Capture the cell that displays the provided text and extract its (x, y) central coordinate. 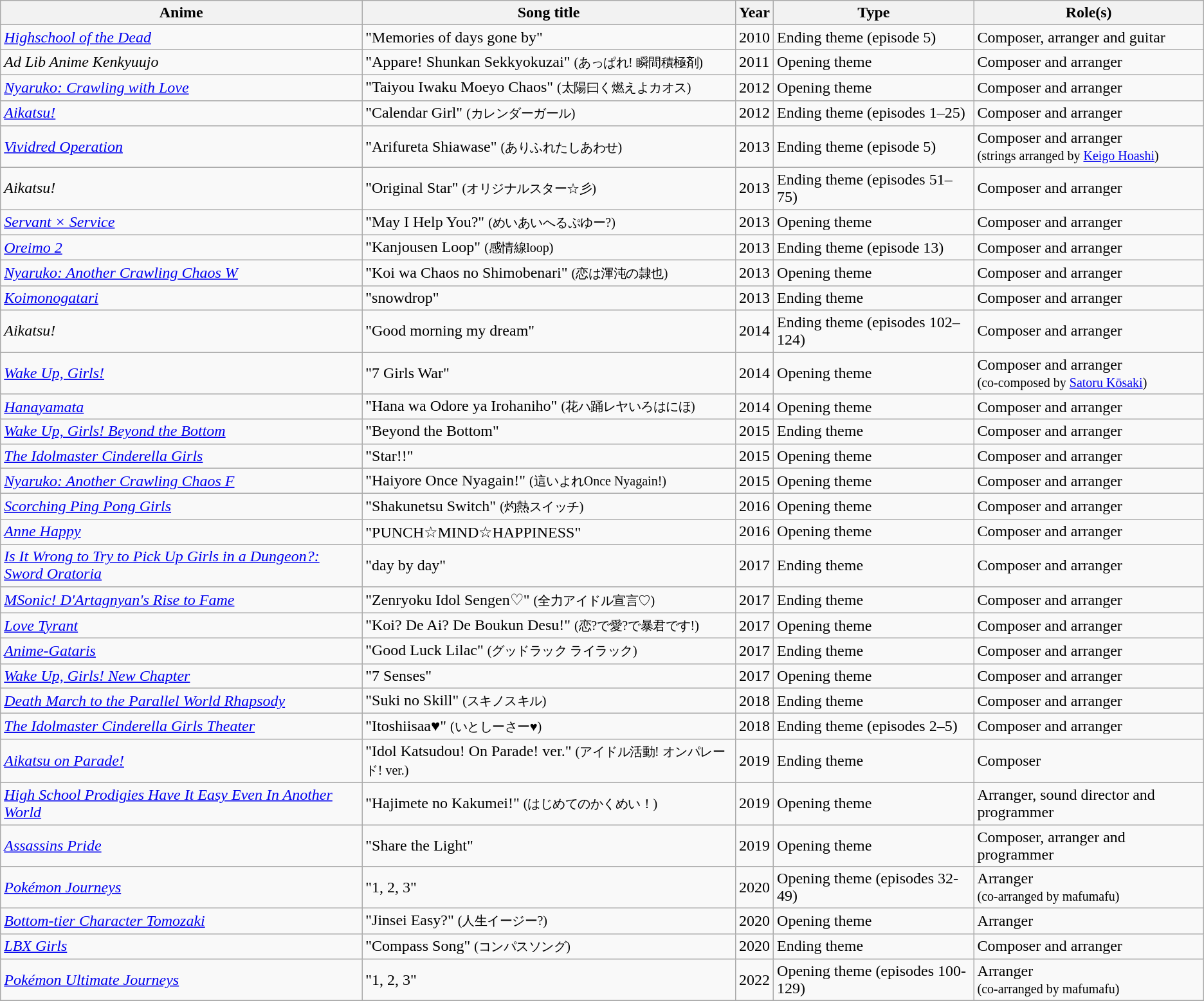
The Idolmaster Cinderella Girls Theater (181, 726)
High School Prodigies Have It Easy Even In Another World (181, 804)
"Taiyou Iwaku Moeyo Chaos" (太陽曰く燃えよカオス) (549, 87)
Aikatsu on Parade! (181, 761)
Koimonogatari (181, 298)
Oreimo 2 (181, 248)
Vividred Operation (181, 147)
"Arifureta Shiawase" (ありふれたしあわせ) (549, 147)
Is It Wrong to Try to Pick Up Girls in a Dungeon?: Sword Oratoria (181, 566)
Composer and arranger(co-composed by Satoru Kōsaki) (1088, 373)
Type (873, 13)
"day by day" (549, 566)
Pokémon Journeys (181, 887)
Highschool of the Dead (181, 37)
LBX Girls (181, 946)
Nyaruko: Another Crawling Chaos W (181, 273)
Ending theme (episode 13) (873, 248)
Composer, arranger and programmer (1088, 845)
"Idol Katsudou! On Parade! ver." (アイドル活動! オンパレード! ver.) (549, 761)
Year (754, 13)
"Hajimete no Kakumei!" (はじめてのかくめい！) (549, 804)
Composer, arranger and guitar (1088, 37)
Nyaruko: Crawling with Love (181, 87)
"Good Luck Lilac" (グッドラック ライラック) (549, 651)
Opening theme (episodes 100-129) (873, 980)
"Original Star" (オリジナルスター☆彡) (549, 189)
"Haiyore Once Nyagain!" (這いよれOnce Nyagain!) (549, 481)
Ending theme (episodes 51–75) (873, 189)
"Calendar Girl" (カレンダーガール) (549, 113)
Bottom-tier Character Tomozaki (181, 921)
"Star!!" (549, 456)
Opening theme (episodes 32-49) (873, 887)
Wake Up, Girls! (181, 373)
Ad Lib Anime Kenkyuujo (181, 62)
Love Tyrant (181, 626)
"7 Senses" (549, 676)
"7 Girls War" (549, 373)
"PUNCH☆MIND☆HAPPINESS" (549, 532)
"Beyond the Bottom" (549, 431)
Hanayamata (181, 407)
"Suki no Skill" (スキノスキル) (549, 701)
Anne Happy (181, 532)
Song title (549, 13)
Composer (1088, 761)
"Hana wa Odore ya Irohaniho" (花ハ踊レヤいろはにほ) (549, 407)
"Jinsei Easy?" (人生イージー?) (549, 921)
"Itoshiisaa♥" (いとしーさー♥) (549, 726)
Assassins Pride (181, 845)
"Shakunetsu Switch" (灼熱スイッチ) (549, 507)
"Appare! Shunkan Sekkyokuzai" (あっぱれ! 瞬間積極剤) (549, 62)
2010 (754, 37)
Arranger, sound director and programmer (1088, 804)
"Good morning my dream" (549, 330)
"Koi? De Ai? De Boukun Desu!" (恋?で愛?で暴君です!) (549, 626)
Composer and arranger(strings arranged by Keigo Hoashi) (1088, 147)
"Kanjousen Loop" (感情線loop) (549, 248)
"snowdrop" (549, 298)
Pokémon Ultimate Journeys (181, 980)
MSonic! D'Artagnyan's Rise to Fame (181, 599)
"Share the Light" (549, 845)
"May I Help You?" (めいあいへるぷゆー?) (549, 222)
Wake Up, Girls! Beyond the Bottom (181, 431)
"Compass Song" (コンパスソング) (549, 946)
Ending theme (episodes 1–25) (873, 113)
Arranger (1088, 921)
The Idolmaster Cinderella Girls (181, 456)
Ending theme (episodes 102–124) (873, 330)
Role(s) (1088, 13)
2022 (754, 980)
"Koi wa Chaos no Shimobenari" (恋は渾沌の隷也) (549, 273)
Ending theme (episodes 2–5) (873, 726)
"Zenryoku Idol Sengen♡" (全力アイドル宣言♡) (549, 599)
Death March to the Parallel World Rhapsody (181, 701)
Wake Up, Girls! New Chapter (181, 676)
Nyaruko: Another Crawling Chaos F (181, 481)
Anime-Gataris (181, 651)
2011 (754, 62)
Scorching Ping Pong Girls (181, 507)
"Memories of days gone by" (549, 37)
Anime (181, 13)
Servant × Service (181, 222)
